Identify which cell holds the provided text, then report its [X, Y] central coordinate. 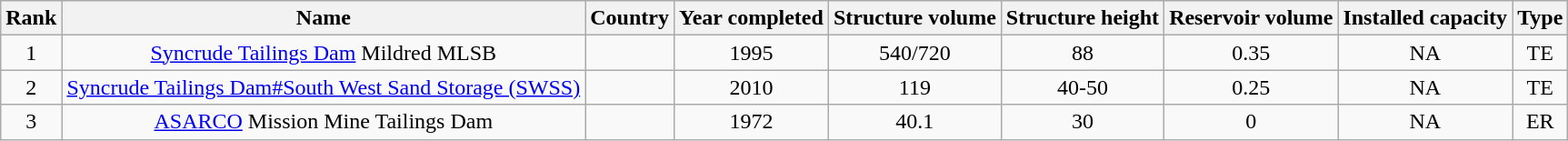
119 [914, 87]
3 [31, 122]
Year completed [751, 18]
2 [31, 87]
1 [31, 53]
2010 [751, 87]
Structure height [1082, 18]
540/720 [914, 53]
1972 [751, 122]
Structure volume [914, 18]
ER [1540, 122]
Rank [31, 18]
1995 [751, 53]
40-50 [1082, 87]
ASARCO Mission Mine Tailings Dam [324, 122]
0.35 [1251, 53]
0 [1251, 122]
Type [1540, 18]
Syncrude Tailings Dam#South West Sand Storage (SWSS) [324, 87]
0.25 [1251, 87]
Country [630, 18]
Syncrude Tailings Dam Mildred MLSB [324, 53]
Reservoir volume [1251, 18]
Name [324, 18]
Installed capacity [1425, 18]
88 [1082, 53]
40.1 [914, 122]
30 [1082, 122]
